Determine the (x, y) coordinate at the center of the cell enclosing the given text.  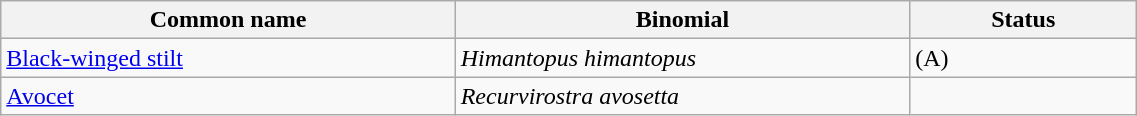
Avocet (228, 96)
Recurvirostra avosetta (682, 96)
Black-winged stilt (228, 58)
Status (1024, 20)
Binomial (682, 20)
Common name (228, 20)
(A) (1024, 58)
Himantopus himantopus (682, 58)
